Search for the cell housing the specified text and yield its [x, y] center coordinate. 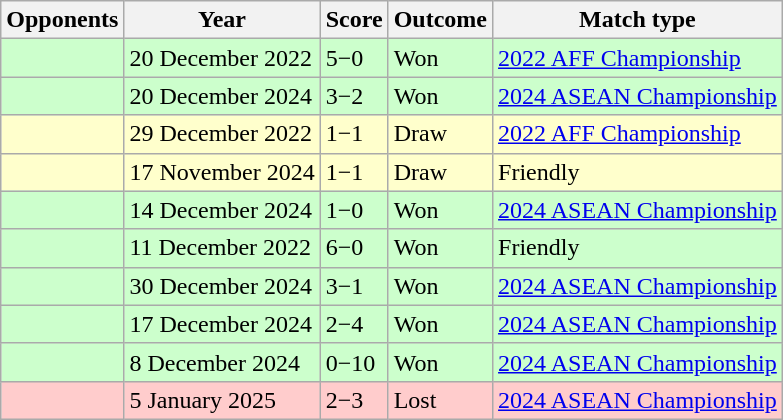
17 November 2024 [222, 172]
2−4 [354, 324]
20 December 2022 [222, 58]
Score [354, 20]
11 December 2022 [222, 248]
Year [222, 20]
20 December 2024 [222, 96]
Opponents [62, 20]
30 December 2024 [222, 286]
8 December 2024 [222, 362]
14 December 2024 [222, 210]
3−2 [354, 96]
Match type [638, 20]
5−0 [354, 58]
0−10 [354, 362]
5 January 2025 [222, 400]
6−0 [354, 248]
3−1 [354, 286]
Lost [440, 400]
Outcome [440, 20]
17 December 2024 [222, 324]
29 December 2022 [222, 134]
1−0 [354, 210]
2−3 [354, 400]
